Detect which cell encompasses the target text, then output its [X, Y] center coordinate. 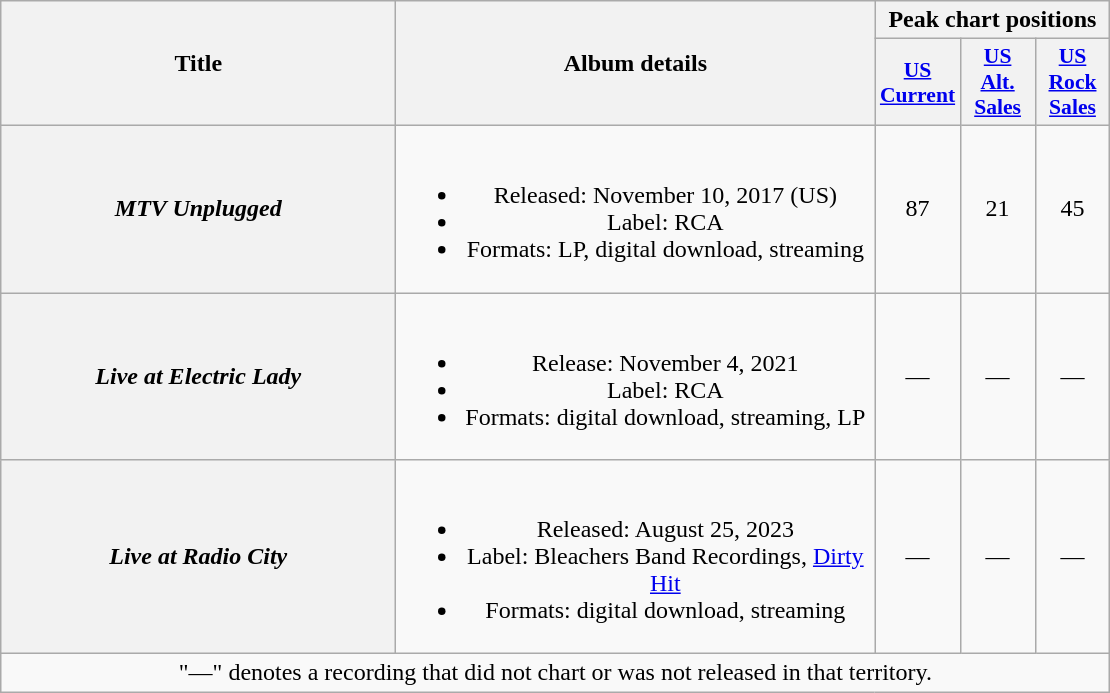
Release: November 4, 2021Label: RCAFormats: digital download, streaming, LP [636, 376]
Title [198, 64]
MTV Unplugged [198, 208]
Peak chart positions [992, 20]
USCurrent [918, 82]
"—" denotes a recording that did not chart or was not released in that territory. [556, 673]
USRockSales [1072, 82]
Released: November 10, 2017 (US)Label: RCAFormats: LP, digital download, streaming [636, 208]
Live at Electric Lady [198, 376]
Live at Radio City [198, 557]
45 [1072, 208]
87 [918, 208]
21 [998, 208]
USAlt.Sales [998, 82]
Released: August 25, 2023Label: Bleachers Band Recordings, Dirty HitFormats: digital download, streaming [636, 557]
Album details [636, 64]
